Identify which cell holds the provided text, then report its (X, Y) central coordinate. 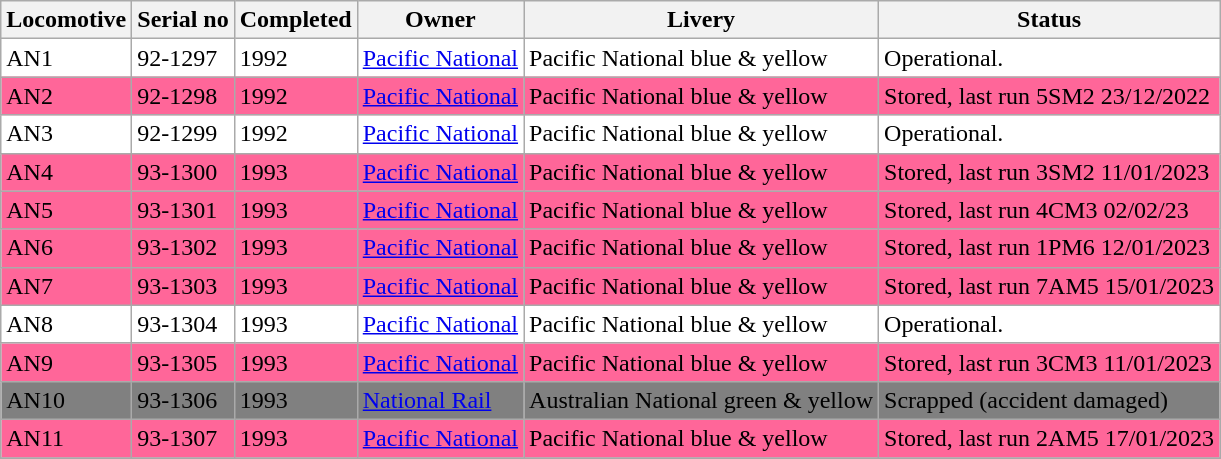
AN2 (66, 96)
Stored, last run 3CM3 11/01/2023 (1050, 362)
92-1297 (183, 58)
Stored, last run 7AM5 15/01/2023 (1050, 286)
AN9 (66, 362)
Australian National green & yellow (702, 400)
Stored, last run 1PM6 12/01/2023 (1050, 248)
Stored, last run 2AM5 17/01/2023 (1050, 438)
Livery (702, 20)
92-1298 (183, 96)
Stored, last run 5SM2 23/12/2022 (1050, 96)
Scrapped (accident damaged) (1050, 400)
AN3 (66, 134)
AN6 (66, 248)
Owner (440, 20)
National Rail (440, 400)
93-1302 (183, 248)
AN5 (66, 210)
AN1 (66, 58)
93-1301 (183, 210)
AN11 (66, 438)
Serial no (183, 20)
Locomotive (66, 20)
93-1307 (183, 438)
93-1300 (183, 172)
AN8 (66, 324)
93-1305 (183, 362)
Completed (296, 20)
Stored, last run 3SM2 11/01/2023 (1050, 172)
93-1303 (183, 286)
AN10 (66, 400)
AN7 (66, 286)
93-1304 (183, 324)
AN4 (66, 172)
Stored, last run 4CM3 02/02/23 (1050, 210)
Status (1050, 20)
93-1306 (183, 400)
92-1299 (183, 134)
